Find where the given text appears and provide that cell's center as [x, y] coordinate. 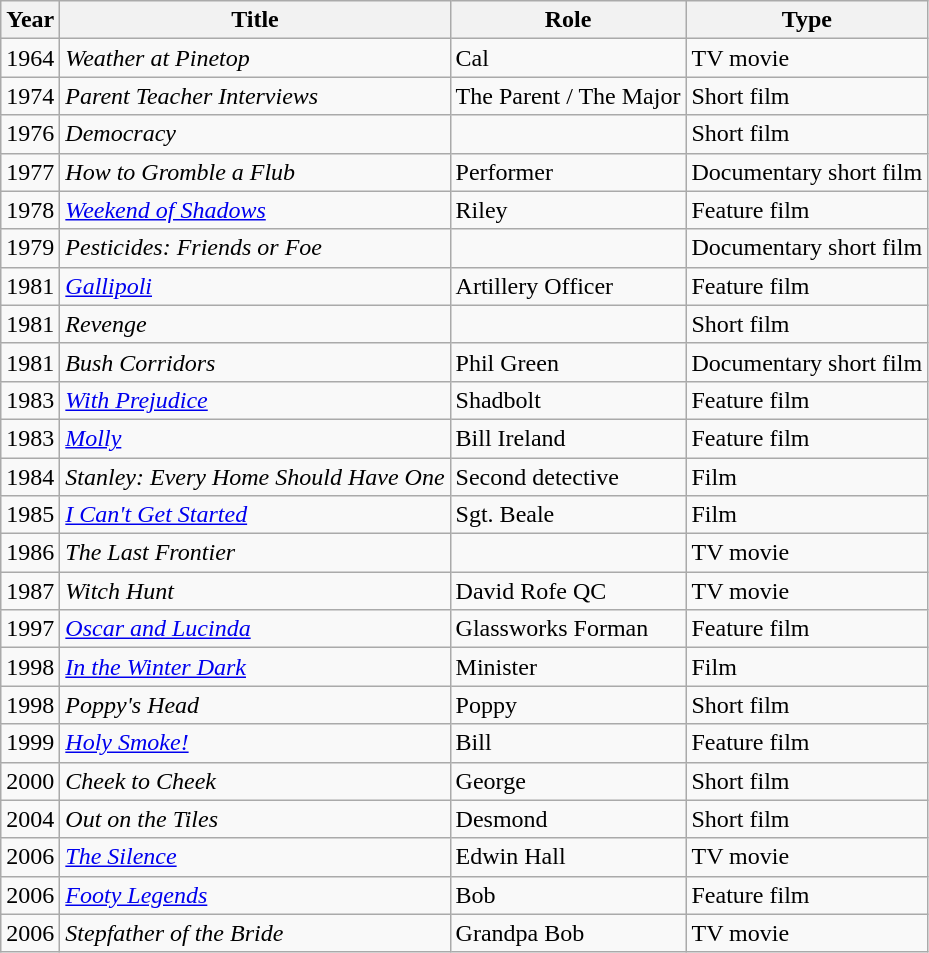
Performer [568, 172]
1977 [30, 172]
Parent Teacher Interviews [255, 96]
Phil Green [568, 362]
David Rofe QC [568, 591]
Witch Hunt [255, 591]
Glassworks Forman [568, 629]
2004 [30, 819]
Bill Ireland [568, 438]
Cheek to Cheek [255, 781]
Revenge [255, 324]
Artillery Officer [568, 286]
1997 [30, 629]
Stepfather of the Bride [255, 933]
Molly [255, 438]
Oscar and Lucinda [255, 629]
Out on the Tiles [255, 819]
Bill [568, 743]
1999 [30, 743]
Shadbolt [568, 400]
Sgt. Beale [568, 515]
How to Gromble a Flub [255, 172]
Minister [568, 667]
Riley [568, 210]
1985 [30, 515]
Role [568, 20]
Edwin Hall [568, 857]
Type [807, 20]
Grandpa Bob [568, 933]
1987 [30, 591]
Bob [568, 895]
Stanley: Every Home Should Have One [255, 477]
Bush Corridors [255, 362]
In the Winter Dark [255, 667]
Weekend of Shadows [255, 210]
I Can't Get Started [255, 515]
Year [30, 20]
The Parent / The Major [568, 96]
2000 [30, 781]
Second detective [568, 477]
Weather at Pinetop [255, 58]
1964 [30, 58]
1974 [30, 96]
George [568, 781]
With Prejudice [255, 400]
Footy Legends [255, 895]
1986 [30, 553]
Holy Smoke! [255, 743]
1984 [30, 477]
Democracy [255, 134]
1979 [30, 248]
Poppy's Head [255, 705]
Title [255, 20]
The Silence [255, 857]
Poppy [568, 705]
Cal [568, 58]
1978 [30, 210]
1976 [30, 134]
The Last Frontier [255, 553]
Pesticides: Friends or Foe [255, 248]
Desmond [568, 819]
Gallipoli [255, 286]
